Detect which cell encompasses the target text, then output its (X, Y) center coordinate. 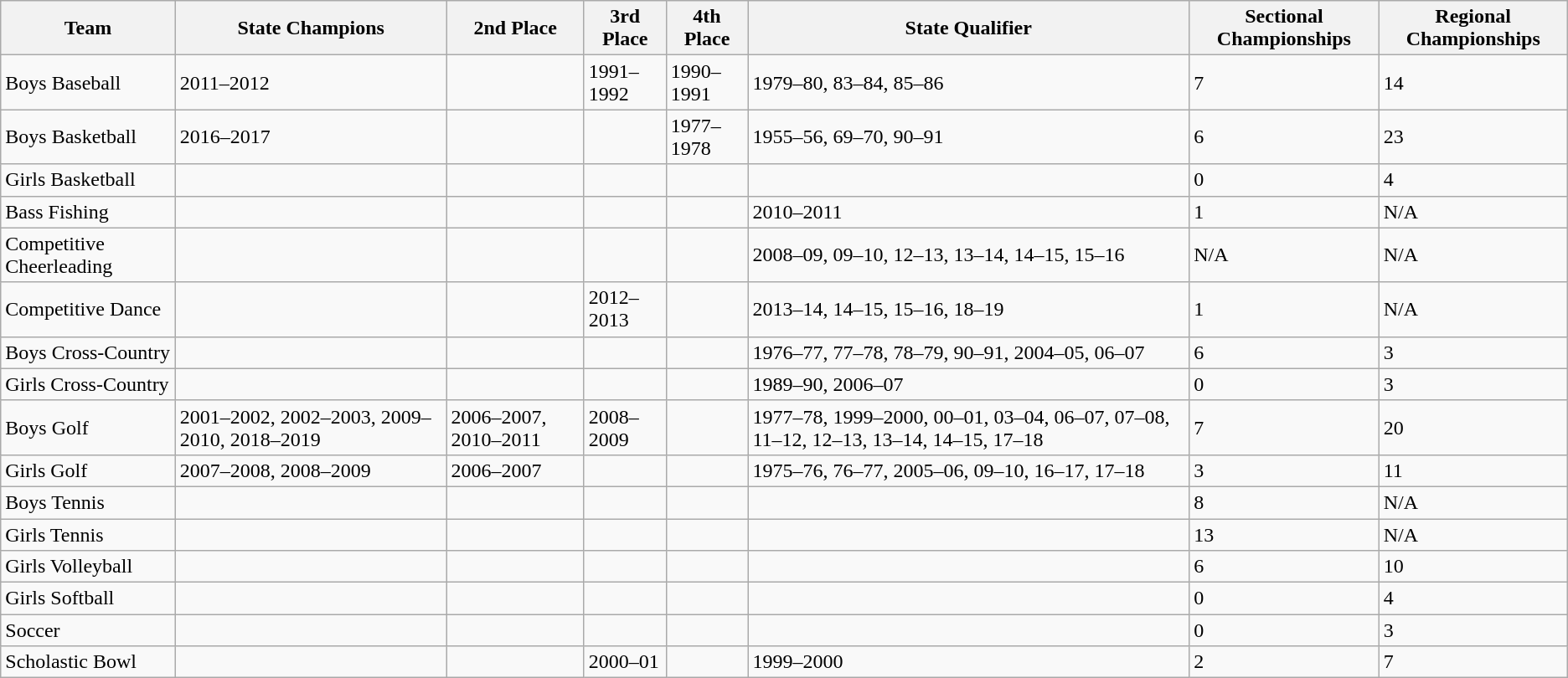
Girls Tennis (88, 535)
1977–1978 (707, 137)
Regional Championships (1473, 28)
Girls Basketball (88, 180)
2007–2008, 2008–2009 (311, 470)
State Champions (311, 28)
1976–77, 77–78, 78–79, 90–91, 2004–05, 06–07 (968, 352)
23 (1473, 137)
2000–01 (625, 662)
11 (1473, 470)
2008–09, 09–10, 12–13, 13–14, 14–15, 15–16 (968, 254)
2nd Place (515, 28)
Sectional Championships (1284, 28)
2010–2011 (968, 212)
Boys Baseball (88, 82)
Competitive Cheerleading (88, 254)
14 (1473, 82)
Boys Golf (88, 427)
20 (1473, 427)
13 (1284, 535)
2006–2007 (515, 470)
2016–2017 (311, 137)
1955–56, 69–70, 90–91 (968, 137)
Soccer (88, 630)
1975–76, 76–77, 2005–06, 09–10, 16–17, 17–18 (968, 470)
2001–2002, 2002–2003, 2009–2010, 2018–2019 (311, 427)
Team (88, 28)
2006–2007, 2010–2011 (515, 427)
Boys Tennis (88, 502)
4th Place (707, 28)
1979–80, 83–84, 85–86 (968, 82)
Girls Softball (88, 598)
1999–2000 (968, 662)
2011–2012 (311, 82)
1990–1991 (707, 82)
2008–2009 (625, 427)
2013–14, 14–15, 15–16, 18–19 (968, 310)
1977–78, 1999–2000, 00–01, 03–04, 06–07, 07–08, 11–12, 12–13, 13–14, 14–15, 17–18 (968, 427)
1989–90, 2006–07 (968, 384)
Girls Volleyball (88, 567)
Boys Cross-Country (88, 352)
2 (1284, 662)
Boys Basketball (88, 137)
2012–2013 (625, 310)
Scholastic Bowl (88, 662)
Girls Cross-Country (88, 384)
State Qualifier (968, 28)
3rd Place (625, 28)
Competitive Dance (88, 310)
Girls Golf (88, 470)
1991–1992 (625, 82)
Bass Fishing (88, 212)
8 (1284, 502)
10 (1473, 567)
